Detect which cell encompasses the target text, then output its [X, Y] center coordinate. 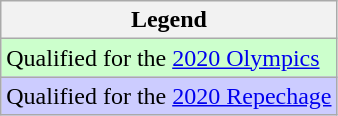
Qualified for the 2020 Olympics [169, 58]
Legend [169, 20]
Qualified for the 2020 Repechage [169, 96]
